Return the [x, y] coordinate for the center point of the cell that contains the specified text.  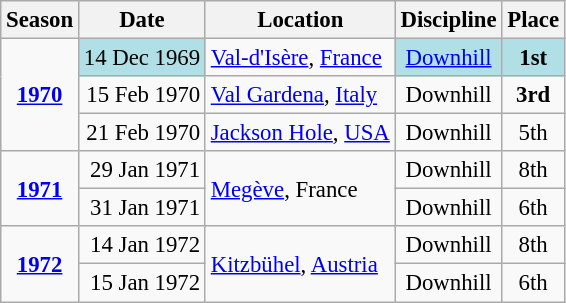
5th [533, 133]
15 Jan 1972 [142, 283]
1972 [40, 264]
Jackson Hole, USA [300, 133]
3rd [533, 95]
1971 [40, 188]
21 Feb 1970 [142, 133]
Location [300, 20]
Place [533, 20]
1st [533, 58]
Megève, France [300, 188]
29 Jan 1971 [142, 170]
Kitzbühel, Austria [300, 264]
Val-d'Isère, France [300, 58]
14 Jan 1972 [142, 245]
15 Feb 1970 [142, 95]
14 Dec 1969 [142, 58]
Val Gardena, Italy [300, 95]
1970 [40, 96]
Date [142, 20]
31 Jan 1971 [142, 208]
Discipline [448, 20]
Season [40, 20]
